Return [X, Y] of the center of cell containing provided text 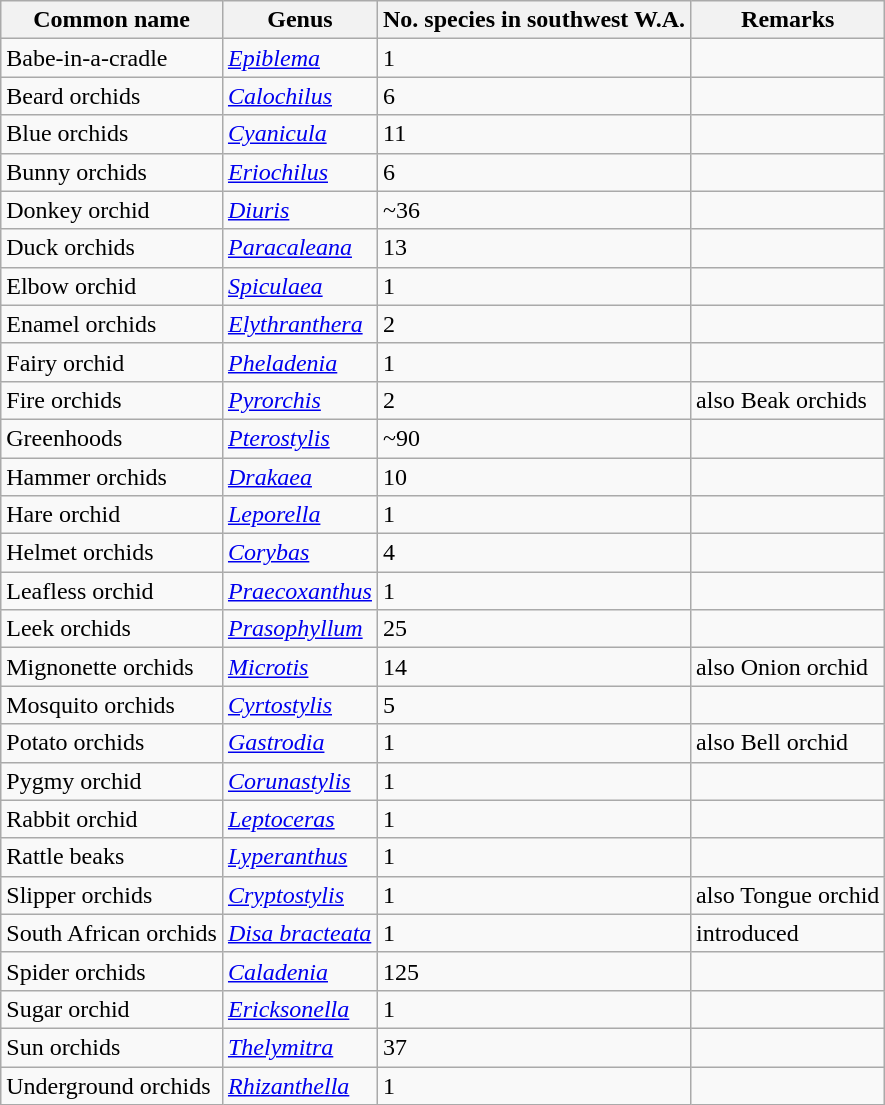
Bunny orchids [112, 172]
also Beak orchids [788, 400]
Pterostylis [300, 438]
also Tongue orchid [788, 895]
Cryptostylis [300, 895]
Common name [112, 20]
Donkey orchid [112, 210]
Fairy orchid [112, 362]
Spider orchids [112, 971]
Mignonette orchids [112, 667]
Epiblema [300, 58]
Rhizanthella [300, 1085]
Greenhoods [112, 438]
~90 [534, 438]
Leporella [300, 515]
Microtis [300, 667]
Pheladenia [300, 362]
13 [534, 248]
Elythranthera [300, 324]
~36 [534, 210]
Sun orchids [112, 1047]
Leek orchids [112, 629]
Mosquito orchids [112, 705]
5 [534, 705]
25 [534, 629]
Remarks [788, 20]
Cyanicula [300, 134]
125 [534, 971]
4 [534, 553]
Corunastylis [300, 781]
Sugar orchid [112, 1009]
Underground orchids [112, 1085]
Paracaleana [300, 248]
Calochilus [300, 96]
Leafless orchid [112, 591]
Fire orchids [112, 400]
11 [534, 134]
Diuris [300, 210]
South African orchids [112, 933]
Helmet orchids [112, 553]
Potato orchids [112, 743]
Leptoceras [300, 819]
No. species in southwest W.A. [534, 20]
Pyrorchis [300, 400]
Prasophyllum [300, 629]
also Onion orchid [788, 667]
Babe-in-a-cradle [112, 58]
Rattle beaks [112, 857]
Genus [300, 20]
10 [534, 477]
Disa bracteata [300, 933]
Eriochilus [300, 172]
Rabbit orchid [112, 819]
Lyperanthus [300, 857]
Blue orchids [112, 134]
Ericksonella [300, 1009]
Enamel orchids [112, 324]
37 [534, 1047]
Hammer orchids [112, 477]
14 [534, 667]
Corybas [300, 553]
introduced [788, 933]
Elbow orchid [112, 286]
Spiculaea [300, 286]
Slipper orchids [112, 895]
Drakaea [300, 477]
Caladenia [300, 971]
Hare orchid [112, 515]
Gastrodia [300, 743]
Thelymitra [300, 1047]
Praecoxanthus [300, 591]
Cyrtostylis [300, 705]
Pygmy orchid [112, 781]
Duck orchids [112, 248]
also Bell orchid [788, 743]
Beard orchids [112, 96]
